Detect which cell encompasses the target text, then output its [X, Y] center coordinate. 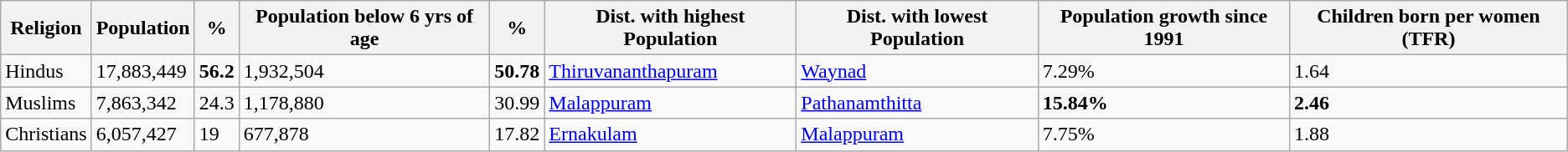
Dist. with lowest Population [917, 28]
Population [142, 28]
6,057,427 [142, 134]
56.2 [216, 71]
17,883,449 [142, 71]
Population growth since 1991 [1163, 28]
30.99 [518, 103]
Muslims [46, 103]
Thiruvananthapuram [670, 71]
Hindus [46, 71]
19 [216, 134]
Waynad [917, 71]
7,863,342 [142, 103]
7.75% [1163, 134]
Children born per women (TFR) [1429, 28]
24.3 [216, 103]
677,878 [364, 134]
2.46 [1429, 103]
Ernakulam [670, 134]
15.84% [1163, 103]
Religion [46, 28]
1,932,504 [364, 71]
Pathanamthitta [917, 103]
17.82 [518, 134]
7.29% [1163, 71]
1.64 [1429, 71]
1,178,880 [364, 103]
Christians [46, 134]
Dist. with highest Population [670, 28]
50.78 [518, 71]
Population below 6 yrs of age [364, 28]
1.88 [1429, 134]
